Output the (x, y) coordinate of the center of the cell containing the given text.  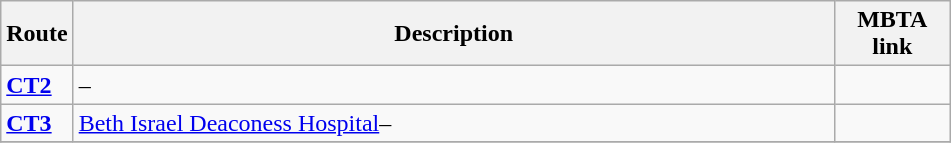
– (454, 85)
Route (37, 34)
MBTA link (892, 34)
CT2 (37, 85)
Beth Israel Deaconess Hospital– (454, 123)
CT3 (37, 123)
Description (454, 34)
